Provide the [X, Y] coordinate of the cell's center where the given text is located.  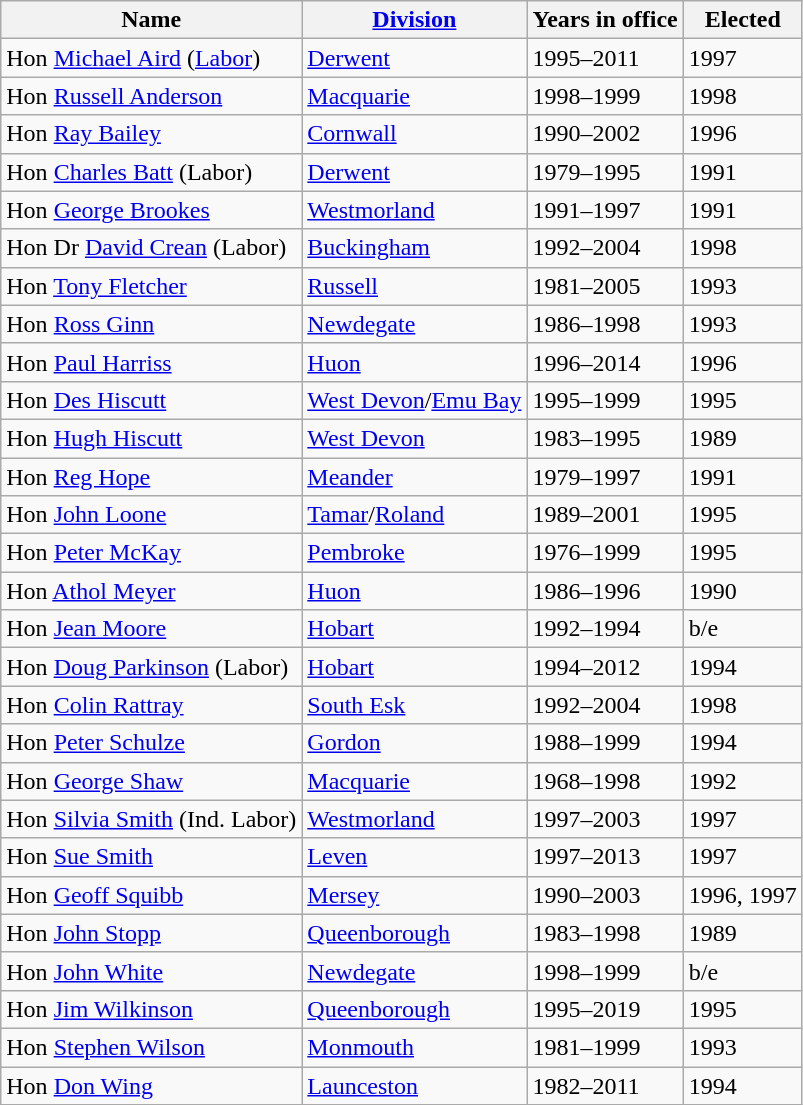
1981–2005 [605, 286]
Mersey [414, 895]
Hon John White [152, 971]
Hon Reg Hope [152, 477]
Russell [414, 286]
Elected [742, 20]
1995–2019 [605, 1009]
Hon Paul Harriss [152, 362]
West Devon [414, 438]
1996, 1997 [742, 895]
Hon John Stopp [152, 933]
Hon Peter Schulze [152, 743]
Hon Sue Smith [152, 857]
Hon Don Wing [152, 1085]
Hon Jean Moore [152, 629]
1990 [742, 591]
1982–2011 [605, 1085]
Hon John Loone [152, 515]
Years in office [605, 20]
Hon Peter McKay [152, 553]
1997–2013 [605, 857]
1979–1997 [605, 477]
1989–2001 [605, 515]
Pembroke [414, 553]
Hon Jim Wilkinson [152, 1009]
Hon George Brookes [152, 210]
Gordon [414, 743]
Hon Des Hiscutt [152, 400]
Cornwall [414, 134]
1991–1997 [605, 210]
1986–1998 [605, 324]
Hon Athol Meyer [152, 591]
Hon Dr David Crean (Labor) [152, 248]
1988–1999 [605, 743]
1994–2012 [605, 667]
Hon Russell Anderson [152, 96]
1976–1999 [605, 553]
1983–1998 [605, 933]
1992–1994 [605, 629]
Hon Charles Batt (Labor) [152, 172]
Hon Ray Bailey [152, 134]
Hon Ross Ginn [152, 324]
Hon Doug Parkinson (Labor) [152, 667]
1979–1995 [605, 172]
Hon Hugh Hiscutt [152, 438]
Hon Michael Aird (Labor) [152, 58]
Launceston [414, 1085]
Name [152, 20]
1983–1995 [605, 438]
1990–2003 [605, 895]
1990–2002 [605, 134]
Meander [414, 477]
1992 [742, 781]
1981–1999 [605, 1047]
1996–2014 [605, 362]
1986–1996 [605, 591]
1995–1999 [605, 400]
Hon Colin Rattray [152, 705]
South Esk [414, 705]
1995–2011 [605, 58]
Buckingham [414, 248]
Hon Tony Fletcher [152, 286]
Hon Silvia Smith (Ind. Labor) [152, 819]
1968–1998 [605, 781]
Hon Geoff Squibb [152, 895]
Hon Stephen Wilson [152, 1047]
1997–2003 [605, 819]
Division [414, 20]
Tamar/Roland [414, 515]
West Devon/Emu Bay [414, 400]
Monmouth [414, 1047]
Hon George Shaw [152, 781]
Leven [414, 857]
